Provide the [x, y] coordinate of the cell's center where the given text is located.  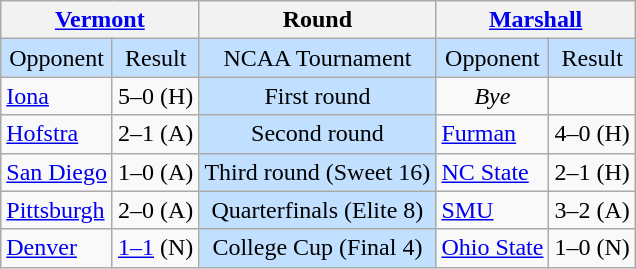
NCAA Tournament [318, 58]
Vermont [100, 20]
Second round [318, 134]
5–0 (H) [155, 96]
Marshall [536, 20]
4–0 (H) [592, 134]
Denver [57, 248]
2–1 (A) [155, 134]
3–2 (A) [592, 210]
NC State [492, 172]
Iona [57, 96]
Pittsburgh [57, 210]
Quarterfinals (Elite 8) [318, 210]
First round [318, 96]
1–0 (A) [155, 172]
2–0 (A) [155, 210]
Furman [492, 134]
Bye [492, 96]
San Diego [57, 172]
1–1 (N) [155, 248]
Round [318, 20]
Ohio State [492, 248]
College Cup (Final 4) [318, 248]
Third round (Sweet 16) [318, 172]
1–0 (N) [592, 248]
SMU [492, 210]
Hofstra [57, 134]
2–1 (H) [592, 172]
